Scan for the cell matching the given text and deliver its [X, Y] coordinate at center. 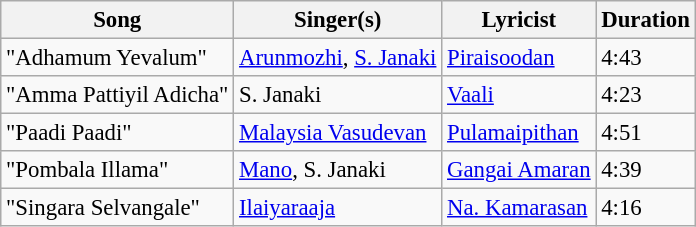
Pulamaipithan [519, 133]
Piraisoodan [519, 58]
4:23 [646, 95]
Arunmozhi, S. Janaki [338, 58]
"Paadi Paadi" [118, 133]
Song [118, 20]
Vaali [519, 95]
Gangai Amaran [519, 170]
"Amma Pattiyil Adicha" [118, 95]
Duration [646, 20]
"Adhamum Yevalum" [118, 58]
Malaysia Vasudevan [338, 133]
Mano, S. Janaki [338, 170]
Ilaiyaraaja [338, 208]
4:51 [646, 133]
Lyricist [519, 20]
4:16 [646, 208]
"Pombala Illama" [118, 170]
4:43 [646, 58]
Na. Kamarasan [519, 208]
Singer(s) [338, 20]
"Singara Selvangale" [118, 208]
4:39 [646, 170]
S. Janaki [338, 95]
